Pinpoint the cell where the given text exists, returning its (x, y) midpoint coordinate. 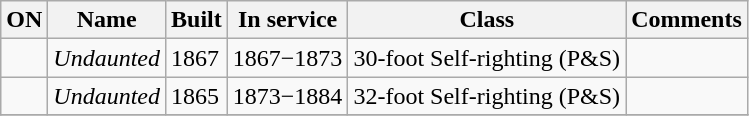
Comments (687, 20)
Name (107, 20)
1865 (197, 96)
30-foot Self-righting (P&S) (487, 58)
Built (197, 20)
Class (487, 20)
ON (24, 20)
In service (288, 20)
32-foot Self-righting (P&S) (487, 96)
1867 (197, 58)
1867−1873 (288, 58)
1873−1884 (288, 96)
